Detect which cell encompasses the target text, then output its [x, y] center coordinate. 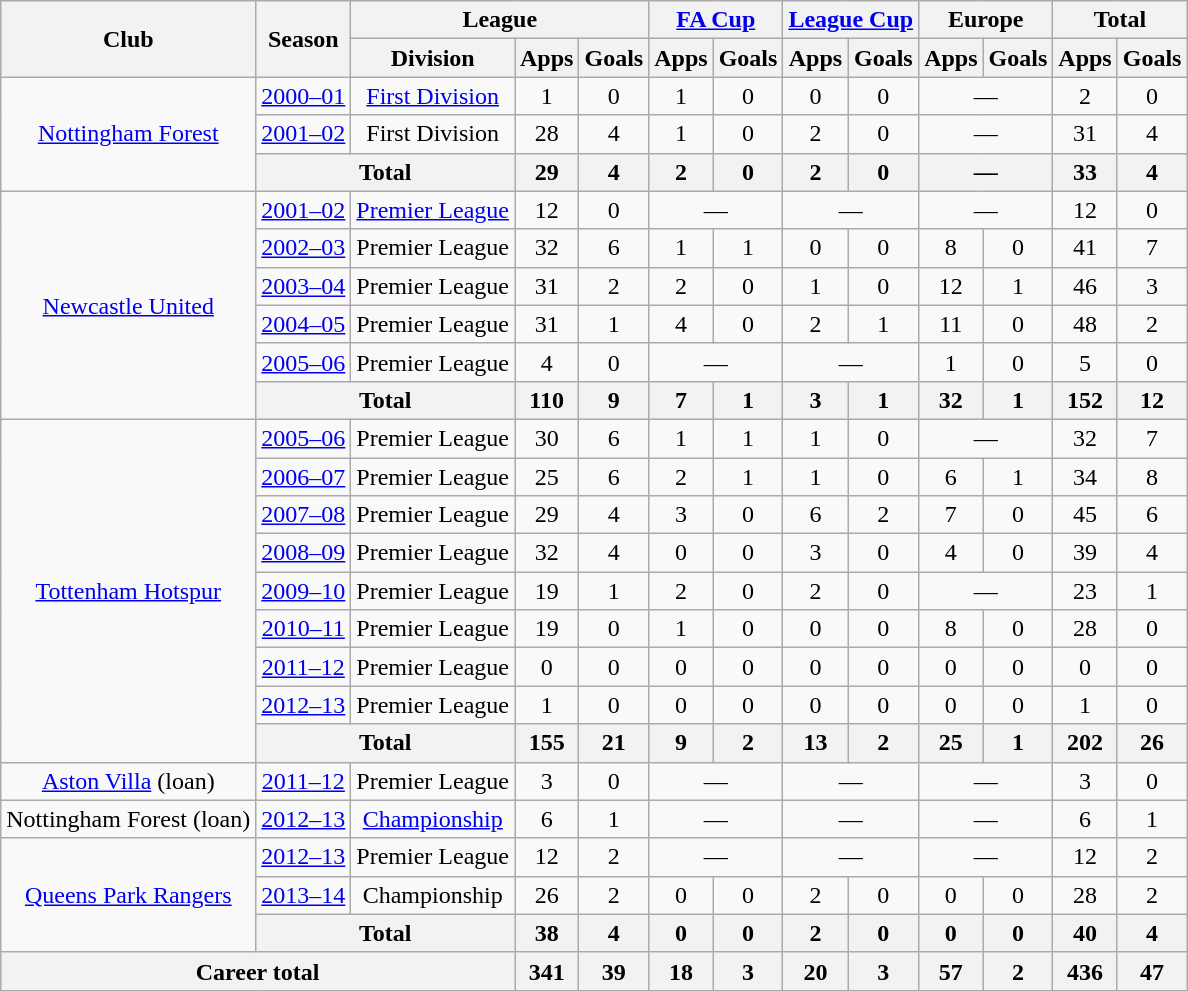
League [500, 20]
2006–07 [304, 477]
40 [1085, 933]
46 [1085, 286]
2010–11 [304, 629]
Club [128, 39]
18 [681, 971]
Season [304, 39]
Division [433, 58]
41 [1085, 248]
45 [1085, 515]
FA Cup [716, 20]
2013–14 [304, 895]
2007–08 [304, 515]
13 [816, 743]
152 [1085, 400]
21 [614, 743]
57 [951, 971]
Career total [258, 971]
2008–09 [304, 553]
2002–03 [304, 248]
30 [546, 438]
155 [546, 743]
Queens Park Rangers [128, 895]
34 [1085, 477]
202 [1085, 743]
48 [1085, 324]
League Cup [851, 20]
23 [1085, 591]
Nottingham Forest [128, 134]
2009–10 [304, 591]
11 [951, 324]
Newcastle United [128, 305]
20 [816, 971]
38 [546, 933]
2000–01 [304, 96]
47 [1152, 971]
Europe [986, 20]
2004–05 [304, 324]
2003–04 [304, 286]
Nottingham Forest (loan) [128, 819]
110 [546, 400]
341 [546, 971]
33 [1085, 172]
436 [1085, 971]
Tottenham Hotspur [128, 590]
Aston Villa (loan) [128, 781]
5 [1085, 362]
